Search for the cell housing the specified text and yield its (X, Y) center coordinate. 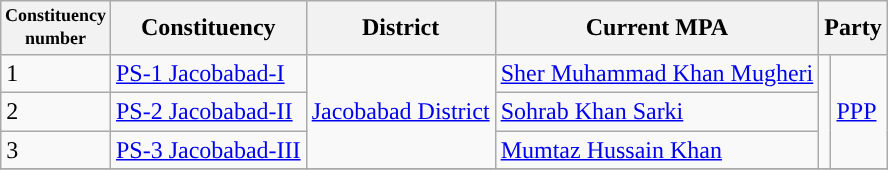
Sohrab Khan Sarki (657, 111)
District (400, 28)
3 (56, 150)
PS-2 Jacobabad-II (208, 111)
Constituency number (56, 28)
Jacobabad District (400, 111)
Sher Muhammad Khan Mugheri (657, 73)
2 (56, 111)
Constituency (208, 28)
PS-3 Jacobabad-III (208, 150)
Current MPA (657, 28)
PS-1 Jacobabad-I (208, 73)
PPP (859, 111)
1 (56, 73)
Mumtaz Hussain Khan (657, 150)
Party (853, 28)
